Extract the [X, Y] coordinate from the center of the cell holding the provided text.  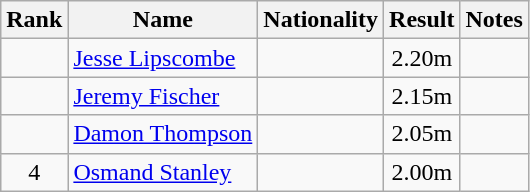
Jesse Lipscombe [163, 58]
4 [34, 172]
Jeremy Fischer [163, 96]
2.20m [422, 58]
Nationality [321, 20]
Damon Thompson [163, 134]
Name [163, 20]
2.15m [422, 96]
2.00m [422, 172]
Result [422, 20]
Rank [34, 20]
Osmand Stanley [163, 172]
2.05m [422, 134]
Notes [494, 20]
